Return the (x, y) coordinate for the center point of the cell that contains the specified text.  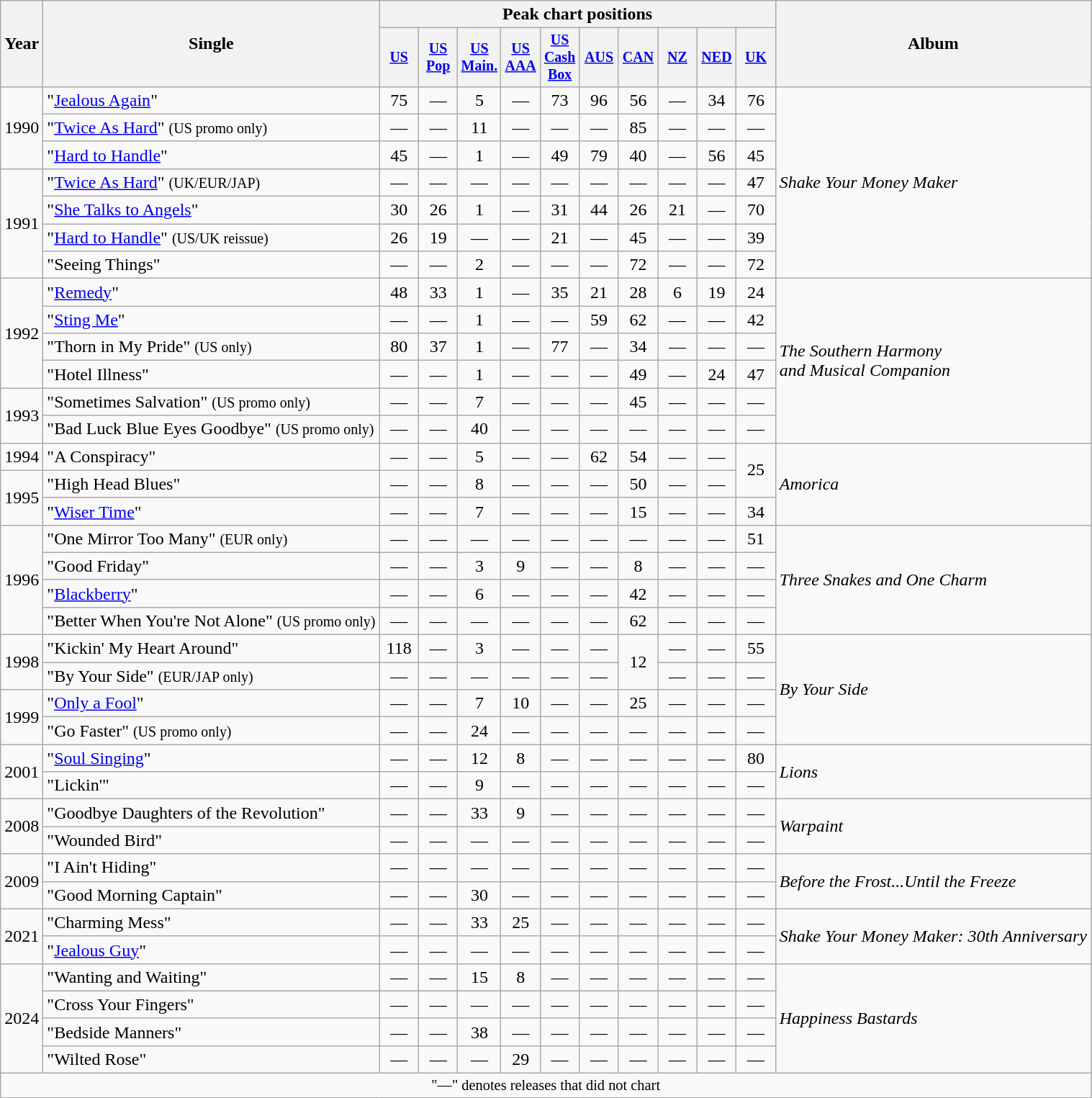
118 (399, 649)
50 (638, 484)
44 (599, 210)
28 (638, 292)
NZ (677, 58)
38 (479, 1032)
"Good Friday" (212, 566)
"Thorn in My Pride" (US only) (212, 347)
59 (599, 320)
1999 (22, 717)
2009 (22, 881)
Three Snakes and One Charm (933, 580)
"Only a Fool" (212, 703)
Year (22, 44)
37 (438, 347)
"Sometimes Salvation" (US promo only) (212, 402)
1998 (22, 662)
US Main. (479, 58)
US Cash Box (559, 58)
"Remedy" (212, 292)
Lions (933, 772)
"Jealous Guy" (212, 950)
"By Your Side" (EUR/JAP only) (212, 676)
76 (756, 100)
2008 (22, 827)
"Charming Mess" (212, 922)
2021 (22, 936)
Album (933, 44)
1994 (22, 456)
Single (212, 44)
"One Mirror Too Many" (EUR only) (212, 539)
Peak chart positions (577, 14)
"Blackberry" (212, 593)
"Hard to Handle" (US/UK reissue) (212, 238)
"Cross Your Fingers" (212, 1004)
2001 (22, 772)
CAN (638, 58)
The Southern Harmonyand Musical Companion (933, 361)
55 (756, 649)
75 (399, 100)
1991 (22, 223)
"Wanting and Waiting" (212, 977)
85 (638, 127)
Warpaint (933, 827)
"Better When You're Not Alone" (US promo only) (212, 621)
"Sting Me" (212, 320)
1993 (22, 415)
"Go Faster" (US promo only) (212, 731)
"Wilted Rose" (212, 1059)
"Wiser Time" (212, 511)
31 (559, 210)
"Jealous Again" (212, 100)
"Wounded Bird" (212, 840)
"Seeing Things" (212, 265)
"Twice As Hard" (US promo only) (212, 127)
UK (756, 58)
1995 (22, 498)
77 (559, 347)
39 (756, 238)
US (399, 58)
"Bedside Manners" (212, 1032)
"Bad Luck Blue Eyes Goodbye" (US promo only) (212, 429)
"Hotel Illness" (212, 374)
US AAA (520, 58)
"Lickin'" (212, 786)
Shake Your Money Maker: 30th Anniversary (933, 936)
1992 (22, 333)
70 (756, 210)
Happiness Bastards (933, 1018)
Before the Frost...Until the Freeze (933, 881)
US Pop (438, 58)
54 (638, 456)
1990 (22, 127)
"High Head Blues" (212, 484)
2024 (22, 1018)
"A Conspiracy" (212, 456)
AUS (599, 58)
48 (399, 292)
"—" denotes releases that did not chart (546, 1086)
51 (756, 539)
"Goodbye Daughters of the Revolution" (212, 813)
Amorica (933, 484)
11 (479, 127)
2 (479, 265)
"Hard to Handle" (212, 155)
35 (559, 292)
29 (520, 1059)
10 (520, 703)
1996 (22, 580)
"Soul Singing" (212, 758)
"Kickin' My Heart Around" (212, 649)
Shake Your Money Maker (933, 182)
"Twice As Hard" (UK/EUR/JAP) (212, 182)
73 (559, 100)
"I Ain't Hiding" (212, 868)
96 (599, 100)
79 (599, 155)
By Your Side (933, 690)
NED (716, 58)
"Good Morning Captain" (212, 895)
"She Talks to Angels" (212, 210)
